Search for the cell housing the specified text and yield its (x, y) center coordinate. 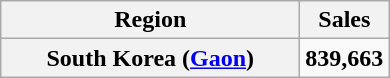
South Korea (Gaon) (150, 58)
Region (150, 20)
839,663 (344, 58)
Sales (344, 20)
